Search for the cell housing the specified text and yield its [x, y] center coordinate. 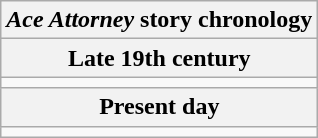
Ace Attorney story chronology [160, 20]
Present day [160, 107]
Late 19th century [160, 58]
